Return the [X, Y] coordinate for the center point of the cell that contains the specified text.  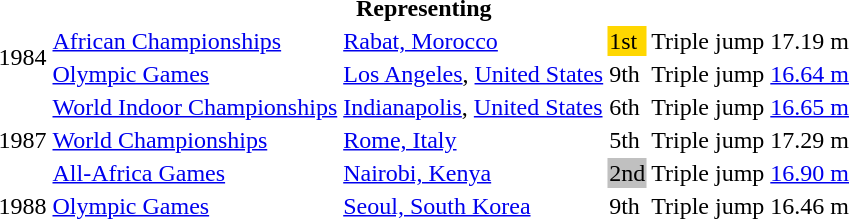
6th [628, 107]
All-Africa Games [195, 173]
Los Angeles, United States [474, 74]
Rome, Italy [474, 140]
9th [628, 74]
1st [628, 41]
Olympic Games [195, 74]
5th [628, 140]
African Championships [195, 41]
Nairobi, Kenya [474, 173]
World Championships [195, 140]
Rabat, Morocco [474, 41]
World Indoor Championships [195, 107]
2nd [628, 173]
Indianapolis, United States [474, 107]
